Pinpoint the cell where the given text exists, returning its [x, y] midpoint coordinate. 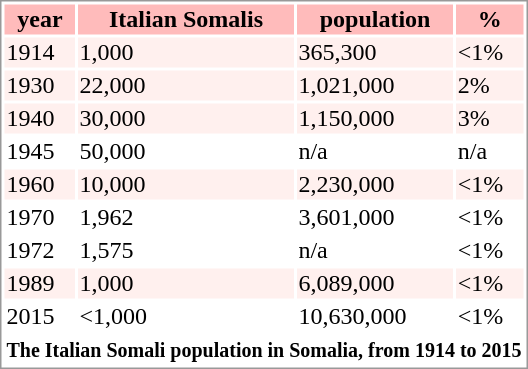
1914 [40, 53]
The Italian Somali population in Somalia, from 1914 to 2015 [264, 349]
50,000 [186, 151]
year [40, 19]
1,962 [186, 217]
1972 [40, 251]
% [490, 19]
2,230,000 [375, 185]
population [375, 19]
<1,000 [186, 317]
3,601,000 [375, 217]
1,150,000 [375, 119]
3% [490, 119]
22,000 [186, 85]
1,575 [186, 251]
30,000 [186, 119]
1,021,000 [375, 85]
10,630,000 [375, 317]
1945 [40, 151]
2% [490, 85]
6,089,000 [375, 283]
2015 [40, 317]
Italian Somalis [186, 19]
1940 [40, 119]
1970 [40, 217]
1989 [40, 283]
365,300 [375, 53]
1960 [40, 185]
1930 [40, 85]
10,000 [186, 185]
